Find where the given text appears and provide that cell's center as (X, Y) coordinate. 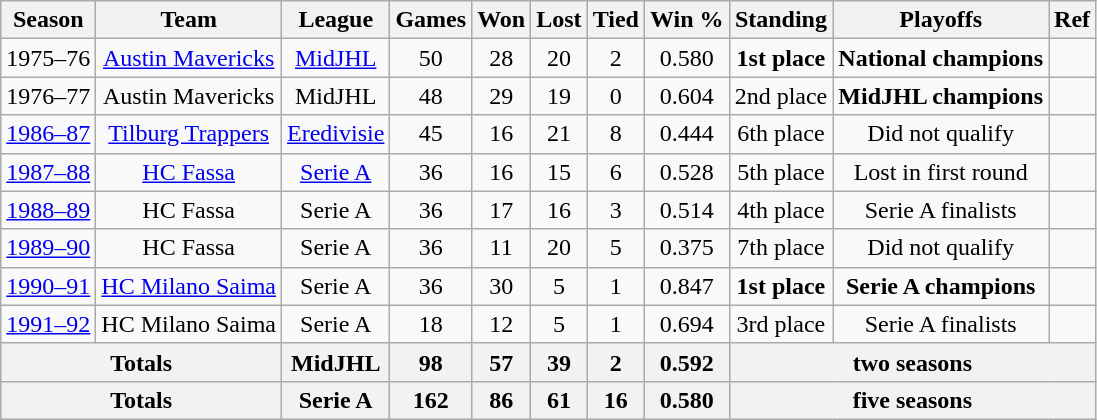
five seasons (912, 400)
1989–90 (48, 248)
1988–89 (48, 210)
0.444 (686, 134)
1976–77 (48, 96)
1991–92 (48, 324)
6th place (781, 134)
98 (431, 362)
86 (502, 400)
5th place (781, 172)
Serie A champions (941, 286)
0.604 (686, 96)
Games (431, 20)
Lost in first round (941, 172)
21 (559, 134)
Lost (559, 20)
12 (502, 324)
7th place (781, 248)
0.592 (686, 362)
3 (616, 210)
Tilburg Trappers (189, 134)
Standing (781, 20)
29 (502, 96)
0.514 (686, 210)
0.694 (686, 324)
17 (502, 210)
Eredivisie (336, 134)
48 (431, 96)
Tied (616, 20)
National champions (941, 58)
15 (559, 172)
30 (502, 286)
0.847 (686, 286)
0.375 (686, 248)
two seasons (912, 362)
8 (616, 134)
1990–91 (48, 286)
45 (431, 134)
6 (616, 172)
57 (502, 362)
3rd place (781, 324)
1987–88 (48, 172)
11 (502, 248)
1975–76 (48, 58)
Ref (1072, 20)
0.528 (686, 172)
League (336, 20)
Season (48, 20)
Team (189, 20)
19 (559, 96)
2nd place (781, 96)
39 (559, 362)
162 (431, 400)
61 (559, 400)
Won (502, 20)
28 (502, 58)
50 (431, 58)
0 (616, 96)
1986–87 (48, 134)
Playoffs (941, 20)
Win % (686, 20)
18 (431, 324)
4th place (781, 210)
MidJHL champions (941, 96)
